Identify which cell holds the provided text, then report its [x, y] central coordinate. 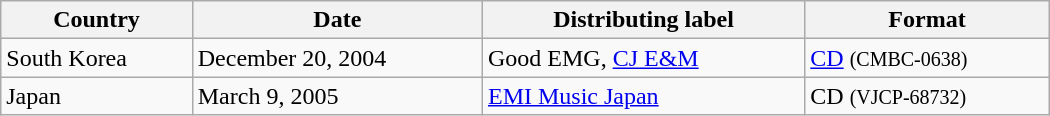
South Korea [96, 58]
Distributing label [643, 20]
CD (CMBC-0638) [927, 58]
March 9, 2005 [337, 96]
CD (VJCP-68732) [927, 96]
Country [96, 20]
Format [927, 20]
December 20, 2004 [337, 58]
EMI Music Japan [643, 96]
Date [337, 20]
Japan [96, 96]
Good EMG, CJ E&M [643, 58]
